Scan for the cell matching the given text and deliver its (X, Y) coordinate at center. 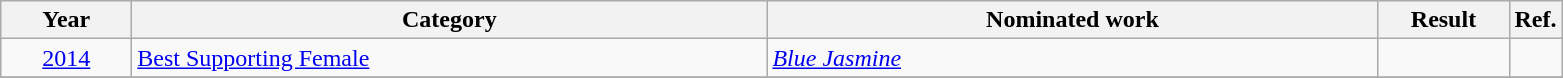
Category (450, 20)
Result (1444, 20)
Blue Jasmine (1072, 58)
Best Supporting Female (450, 58)
Ref. (1536, 20)
2014 (66, 58)
Nominated work (1072, 20)
Year (66, 20)
